For the text-containing cell, return its midpoint in [X, Y] coordinate format. 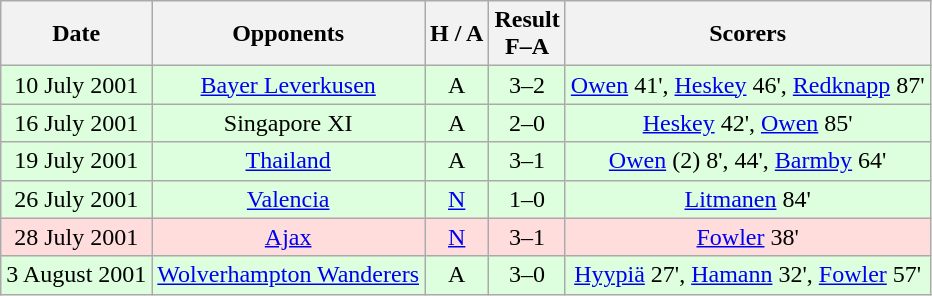
3 August 2001 [76, 275]
16 July 2001 [76, 123]
Owen (2) 8', 44', Barmby 64' [748, 161]
ResultF–A [527, 34]
Opponents [288, 34]
Singapore XI [288, 123]
26 July 2001 [76, 199]
Thailand [288, 161]
Litmanen 84' [748, 199]
Date [76, 34]
1–0 [527, 199]
3–0 [527, 275]
Bayer Leverkusen [288, 85]
19 July 2001 [76, 161]
Wolverhampton Wanderers [288, 275]
28 July 2001 [76, 237]
3–2 [527, 85]
2–0 [527, 123]
Owen 41', Heskey 46', Redknapp 87' [748, 85]
Valencia [288, 199]
H / A [456, 34]
Heskey 42', Owen 85' [748, 123]
Fowler 38' [748, 237]
Ajax [288, 237]
Scorers [748, 34]
10 July 2001 [76, 85]
Hyypiä 27', Hamann 32', Fowler 57' [748, 275]
